Detect which cell encompasses the target text, then output its (X, Y) center coordinate. 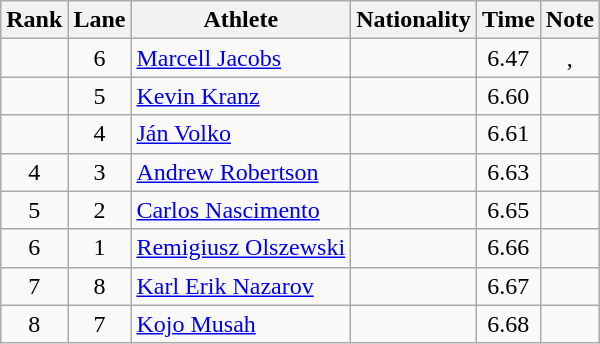
Andrew Robertson (241, 172)
2 (100, 210)
Lane (100, 20)
6.68 (508, 324)
, (570, 58)
6.63 (508, 172)
Carlos Nascimento (241, 210)
6.65 (508, 210)
Kevin Kranz (241, 96)
Rank (34, 20)
6.47 (508, 58)
6.60 (508, 96)
6.67 (508, 286)
Kojo Musah (241, 324)
3 (100, 172)
Time (508, 20)
1 (100, 248)
Remigiusz Olszewski (241, 248)
Note (570, 20)
Nationality (414, 20)
Karl Erik Nazarov (241, 286)
Athlete (241, 20)
Marcell Jacobs (241, 58)
6.66 (508, 248)
6.61 (508, 134)
Ján Volko (241, 134)
